Capture the cell that displays the provided text and extract its [x, y] central coordinate. 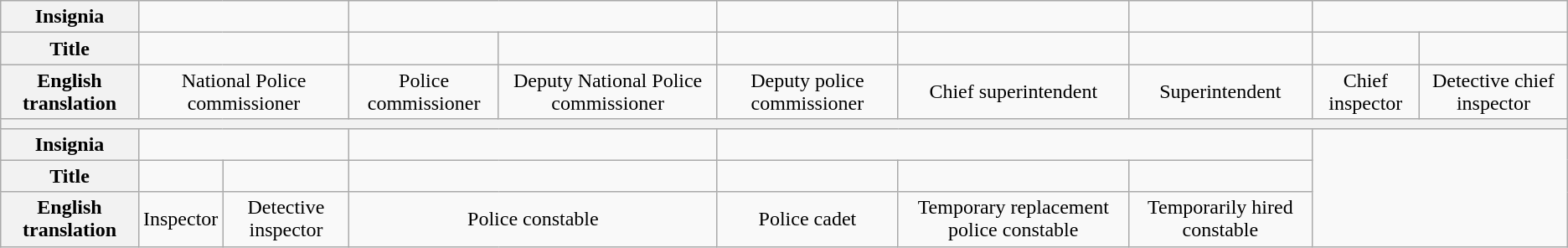
Police commissioner [424, 92]
Inspector [181, 220]
Detective inspector [286, 220]
Police cadet [807, 220]
Temporary replacement police constable [1014, 220]
Chief inspector [1365, 92]
Deputy police commissioner [807, 92]
Detective chief inspector [1494, 92]
Police constable [533, 220]
Superintendent [1220, 92]
National Police commissioner [244, 92]
Deputy National Police commissioner [608, 92]
Temporarily hired constable [1220, 220]
Chief superintendent [1014, 92]
